Output the [x, y] coordinate of the center of the cell containing the given text.  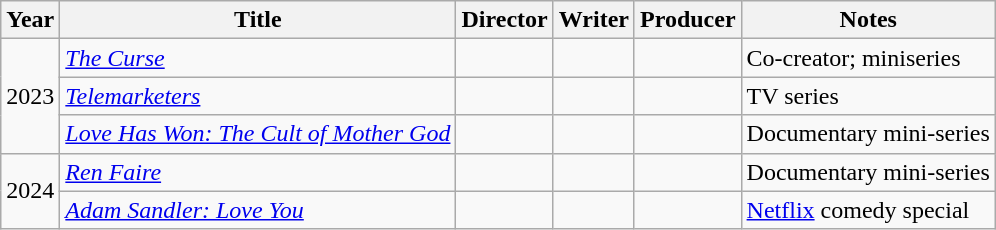
Producer [688, 20]
Adam Sandler: Love You [258, 210]
Writer [594, 20]
Year [30, 20]
Ren Faire [258, 172]
Telemarketers [258, 96]
Love Has Won: The Cult of Mother God [258, 134]
The Curse [258, 58]
Co-creator; miniseries [868, 58]
Director [504, 20]
2024 [30, 191]
Title [258, 20]
Notes [868, 20]
Netflix comedy special [868, 210]
2023 [30, 96]
TV series [868, 96]
